Find where the given text appears and provide that cell's center as [x, y] coordinate. 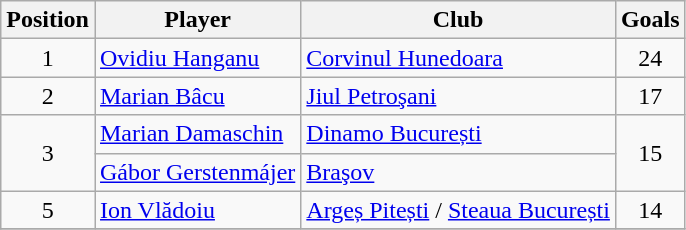
Braşov [458, 172]
Jiul Petroşani [458, 96]
2 [48, 96]
Ovidiu Hanganu [197, 58]
Dinamo București [458, 134]
Ion Vlădoiu [197, 210]
14 [650, 210]
Goals [650, 20]
Corvinul Hunedoara [458, 58]
Gábor Gerstenmájer [197, 172]
Club [458, 20]
Marian Damaschin [197, 134]
15 [650, 153]
17 [650, 96]
24 [650, 58]
Player [197, 20]
Argeș Pitești / Steaua București [458, 210]
3 [48, 153]
Marian Bâcu [197, 96]
5 [48, 210]
1 [48, 58]
Position [48, 20]
